Scan for the cell matching the given text and deliver its [x, y] coordinate at center. 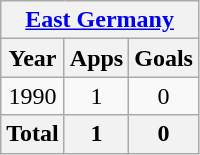
Apps [96, 58]
Year [33, 58]
Total [33, 134]
Goals [164, 58]
East Germany [100, 20]
1990 [33, 96]
